Identify which cell holds the provided text, then report its [x, y] central coordinate. 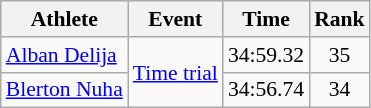
Athlete [64, 19]
Time [266, 19]
34:56.74 [266, 90]
35 [340, 55]
34:59.32 [266, 55]
Blerton Nuha [64, 90]
Alban Delija [64, 55]
Time trial [176, 72]
34 [340, 90]
Rank [340, 19]
Event [176, 19]
